For the text-containing cell, return its midpoint in (X, Y) coordinate format. 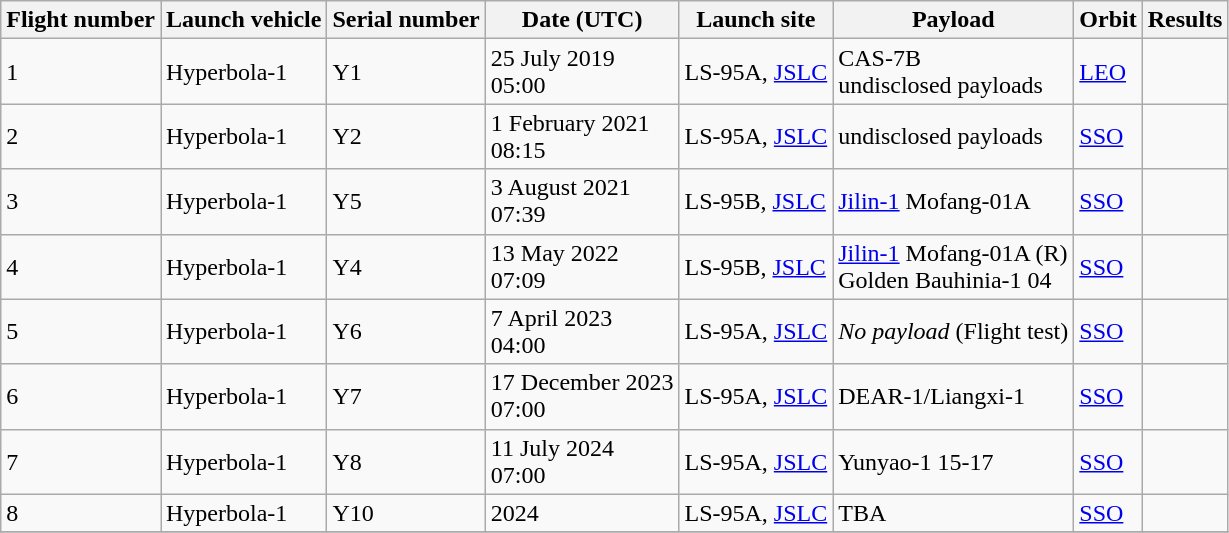
2024 (582, 513)
7 April 202304:00 (582, 332)
Y7 (406, 396)
Payload (954, 20)
2 (81, 136)
1 February 202108:15 (582, 136)
4 (81, 266)
LEO (1108, 72)
Y8 (406, 462)
Y10 (406, 513)
No payload (Flight test) (954, 332)
Date (UTC) (582, 20)
Flight number (81, 20)
DEAR-1/Liangxi-1 (954, 396)
Yunyao-1 15-17 (954, 462)
11 July 202407:00 (582, 462)
Y6 (406, 332)
Results (1185, 20)
Jilin-1 Mofang-01A (954, 202)
Launch vehicle (243, 20)
6 (81, 396)
Jilin-1 Mofang-01A (R)Golden Bauhinia-1 04 (954, 266)
Orbit (1108, 20)
TBA (954, 513)
CAS-7Bundisclosed payloads (954, 72)
undisclosed payloads (954, 136)
Serial number (406, 20)
25 July 201905:00 (582, 72)
3 (81, 202)
8 (81, 513)
1 (81, 72)
Y2 (406, 136)
Y1 (406, 72)
Y4 (406, 266)
Launch site (756, 20)
5 (81, 332)
3 August 202107:39 (582, 202)
17 December 202307:00 (582, 396)
7 (81, 462)
Y5 (406, 202)
13 May 202207:09 (582, 266)
